Determine the [x, y] coordinate at the center of the cell enclosing the given text.  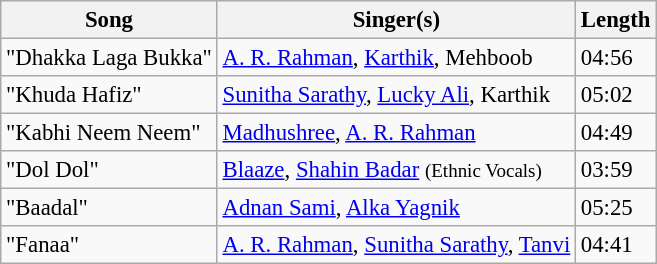
A. R. Rahman, Sunitha Sarathy, Tanvi [396, 245]
"Khuda Hafiz" [109, 95]
"Dol Dol" [109, 170]
A. R. Rahman, Karthik, Mehboob [396, 58]
Madhushree, A. R. Rahman [396, 133]
Blaaze, Shahin Badar (Ethnic Vocals) [396, 170]
04:41 [616, 245]
05:25 [616, 208]
"Fanaa" [109, 245]
Length [616, 20]
"Baadal" [109, 208]
Sunitha Sarathy, Lucky Ali, Karthik [396, 95]
03:59 [616, 170]
04:56 [616, 58]
05:02 [616, 95]
"Kabhi Neem Neem" [109, 133]
Song [109, 20]
Singer(s) [396, 20]
04:49 [616, 133]
Adnan Sami, Alka Yagnik [396, 208]
"Dhakka Laga Bukka" [109, 58]
